Detect which cell encompasses the target text, then output its [x, y] center coordinate. 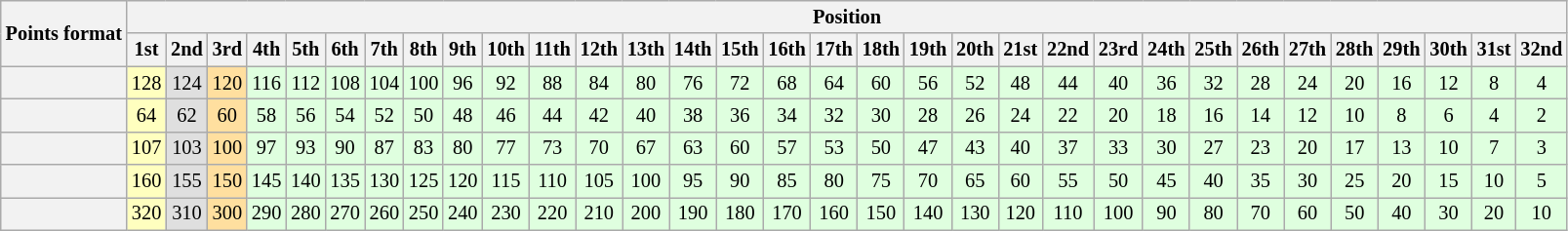
18th [881, 50]
6 [1448, 115]
37 [1067, 148]
220 [552, 213]
13th [646, 50]
92 [505, 83]
Points format [64, 33]
310 [187, 213]
230 [505, 213]
65 [975, 181]
26 [975, 115]
21st [1021, 50]
15th [740, 50]
6th [344, 50]
73 [552, 148]
135 [344, 181]
72 [740, 83]
43 [975, 148]
112 [305, 83]
17th [834, 50]
32nd [1542, 50]
103 [187, 148]
63 [693, 148]
200 [646, 213]
14 [1261, 115]
10th [505, 50]
25th [1213, 50]
280 [305, 213]
87 [384, 148]
22 [1067, 115]
26th [1261, 50]
124 [187, 83]
107 [146, 148]
23 [1261, 148]
18 [1166, 115]
270 [344, 213]
76 [693, 83]
180 [740, 213]
25 [1354, 181]
14th [693, 50]
75 [881, 181]
5th [305, 50]
57 [786, 148]
42 [599, 115]
46 [505, 115]
128 [146, 83]
96 [462, 83]
210 [599, 213]
34 [786, 115]
190 [693, 213]
2nd [187, 50]
4th [266, 50]
93 [305, 148]
55 [1067, 181]
95 [693, 181]
2 [1542, 115]
68 [786, 83]
115 [505, 181]
45 [1166, 181]
240 [462, 213]
84 [599, 83]
19th [928, 50]
67 [646, 148]
116 [266, 83]
1st [146, 50]
85 [786, 181]
13 [1401, 148]
9th [462, 50]
97 [266, 148]
24th [1166, 50]
108 [344, 83]
15 [1448, 181]
38 [693, 115]
104 [384, 83]
145 [266, 181]
35 [1261, 181]
300 [227, 213]
260 [384, 213]
53 [834, 148]
77 [505, 148]
62 [187, 115]
20th [975, 50]
27 [1213, 148]
88 [552, 83]
11th [552, 50]
22nd [1067, 50]
83 [423, 148]
28th [1354, 50]
54 [344, 115]
7 [1495, 148]
47 [928, 148]
3rd [227, 50]
5 [1542, 181]
105 [599, 181]
155 [187, 181]
30th [1448, 50]
58 [266, 115]
170 [786, 213]
320 [146, 213]
7th [384, 50]
Position [847, 17]
33 [1118, 148]
12th [599, 50]
23rd [1118, 50]
8th [423, 50]
125 [423, 181]
290 [266, 213]
29th [1401, 50]
3 [1542, 148]
17 [1354, 148]
31st [1495, 50]
250 [423, 213]
27th [1307, 50]
16th [786, 50]
